For the text-containing cell, return its midpoint in (X, Y) coordinate format. 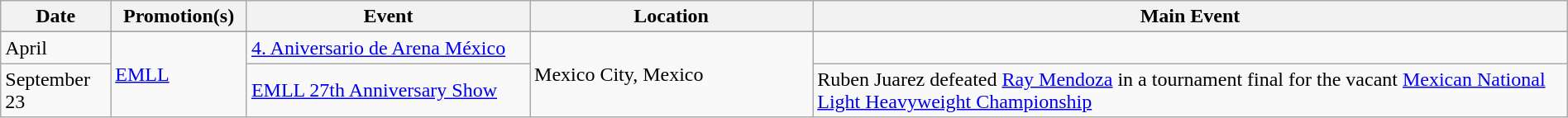
4. Aniversario de Arena México (388, 48)
Mexico City, Mexico (672, 74)
Main Event (1191, 17)
EMLL (179, 74)
Ruben Juarez defeated Ray Mendoza in a tournament final for the vacant Mexican National Light Heavyweight Championship (1191, 91)
September 23 (56, 91)
EMLL 27th Anniversary Show (388, 91)
April (56, 48)
Event (388, 17)
Promotion(s) (179, 17)
Location (672, 17)
Date (56, 17)
